Detect which cell encompasses the target text, then output its (X, Y) center coordinate. 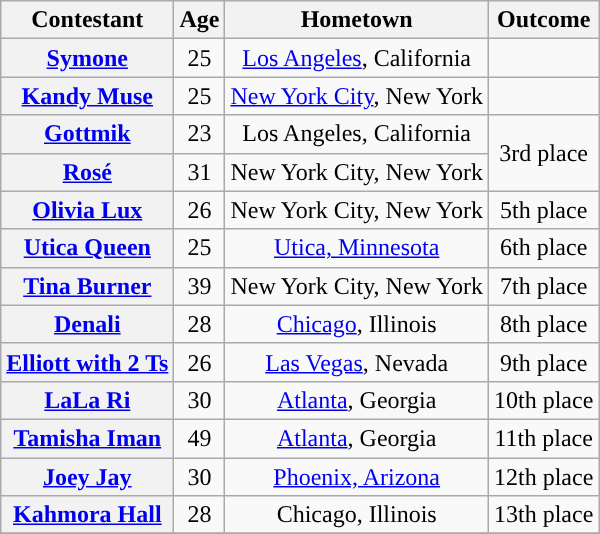
Outcome (543, 20)
11th place (543, 438)
7th place (543, 286)
5th place (543, 210)
Utica, Minnesota (357, 248)
23 (200, 134)
LaLa Ri (88, 400)
Hometown (357, 20)
Utica Queen (88, 248)
Phoenix, Arizona (357, 477)
Kandy Muse (88, 96)
Joey Jay (88, 477)
Kahmora Hall (88, 515)
Tamisha Iman (88, 438)
Contestant (88, 20)
39 (200, 286)
Tina Burner (88, 286)
Age (200, 20)
49 (200, 438)
Symone (88, 58)
Olivia Lux (88, 210)
8th place (543, 324)
9th place (543, 362)
10th place (543, 400)
Gottmik (88, 134)
13th place (543, 515)
Las Vegas, Nevada (357, 362)
12th place (543, 477)
Elliott with 2 Ts (88, 362)
Denali (88, 324)
31 (200, 172)
6th place (543, 248)
3rd place (543, 153)
Rosé (88, 172)
